Scan for the cell matching the given text and deliver its [x, y] coordinate at center. 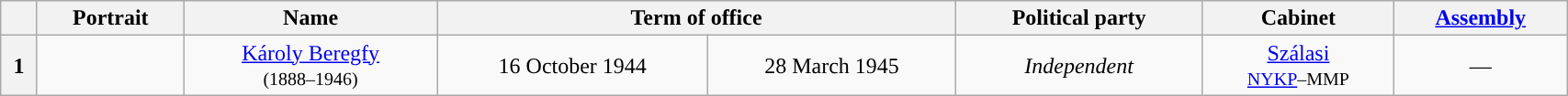
Political party [1078, 18]
— [1481, 66]
Cabinet [1299, 18]
Károly Beregfy(1888–1946) [310, 66]
Term of office [696, 18]
SzálasiNYKP–MMP [1299, 66]
Independent [1078, 66]
1 [18, 66]
Portrait [110, 18]
16 October 1944 [573, 66]
Name [310, 18]
Assembly [1481, 18]
28 March 1945 [832, 66]
